Scan for the cell matching the given text and deliver its [X, Y] coordinate at center. 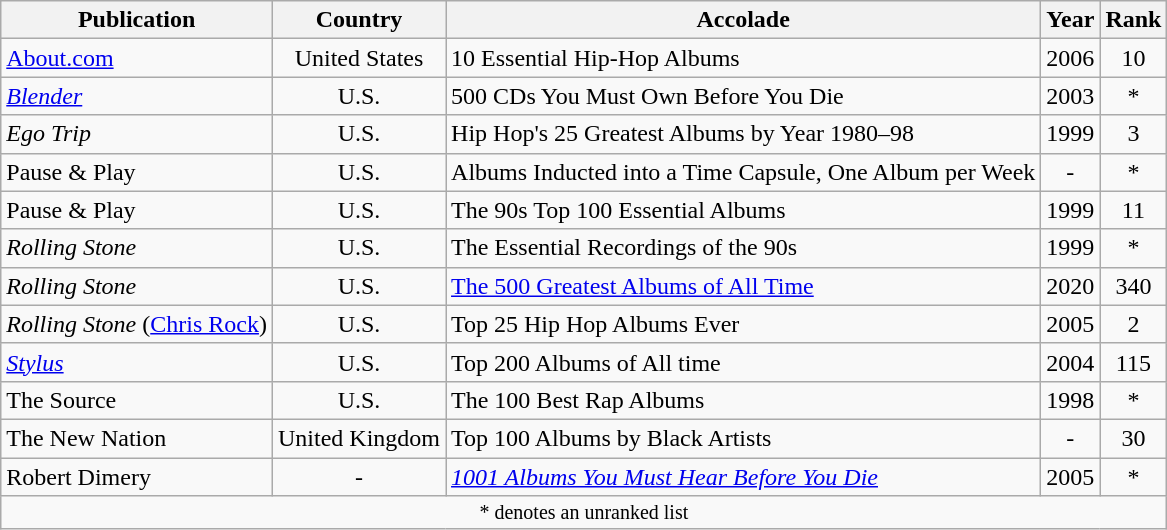
3 [1134, 134]
500 CDs You Must Own Before You Die [744, 96]
Top 100 Albums by Black Artists [744, 438]
Year [1070, 20]
340 [1134, 286]
Accolade [744, 20]
Rolling Stone (Chris Rock) [137, 324]
2004 [1070, 362]
The Essential Recordings of the 90s [744, 248]
1001 Albums You Must Hear Before You Die [744, 477]
Robert Dimery [137, 477]
About.com [137, 58]
Top 25 Hip Hop Albums Ever [744, 324]
Stylus [137, 362]
11 [1134, 210]
2006 [1070, 58]
Albums Inducted into a Time Capsule, One Album per Week [744, 172]
Ego Trip [137, 134]
Top 200 Albums of All time [744, 362]
Country [358, 20]
The Source [137, 400]
2 [1134, 324]
Publication [137, 20]
The New Nation [137, 438]
The 90s Top 100 Essential Albums [744, 210]
* denotes an unranked list [584, 512]
The 500 Greatest Albums of All Time [744, 286]
10 Essential Hip-Hop Albums [744, 58]
115 [1134, 362]
2003 [1070, 96]
Rank [1134, 20]
10 [1134, 58]
30 [1134, 438]
1998 [1070, 400]
Blender [137, 96]
Hip Hop's 25 Greatest Albums by Year 1980–98 [744, 134]
The 100 Best Rap Albums [744, 400]
2020 [1070, 286]
United Kingdom [358, 438]
United States [358, 58]
